Pinpoint the cell where the given text exists, returning its (x, y) midpoint coordinate. 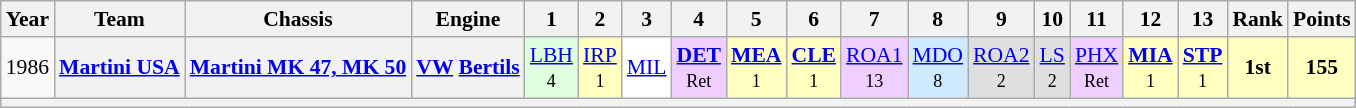
MIA1 (1150, 68)
ROA22 (1002, 68)
MDO8 (938, 68)
IRP1 (600, 68)
PHXRet (1096, 68)
MIL (647, 68)
LS2 (1052, 68)
8 (938, 19)
Team (120, 19)
6 (814, 19)
MEA1 (756, 68)
10 (1052, 19)
Year (28, 19)
13 (1203, 19)
LBH4 (552, 68)
155 (1322, 68)
7 (874, 19)
Points (1322, 19)
4 (698, 19)
1 (552, 19)
Martini MK 47, MK 50 (298, 68)
Rank (1258, 19)
ROA113 (874, 68)
1986 (28, 68)
CLE1 (814, 68)
VW Bertils (468, 68)
12 (1150, 19)
1st (1258, 68)
DETRet (698, 68)
3 (647, 19)
Engine (468, 19)
2 (600, 19)
9 (1002, 19)
5 (756, 19)
11 (1096, 19)
Martini USA (120, 68)
STP1 (1203, 68)
Chassis (298, 19)
